Extract the (x, y) coordinate from the center of the cell holding the provided text.  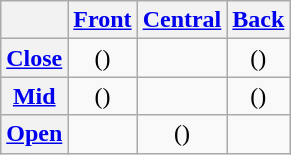
Central (182, 20)
Close (34, 58)
Back (258, 20)
Front (102, 20)
Open (34, 134)
Mid (34, 96)
